Extract the (X, Y) coordinate from the center of the cell holding the provided text.  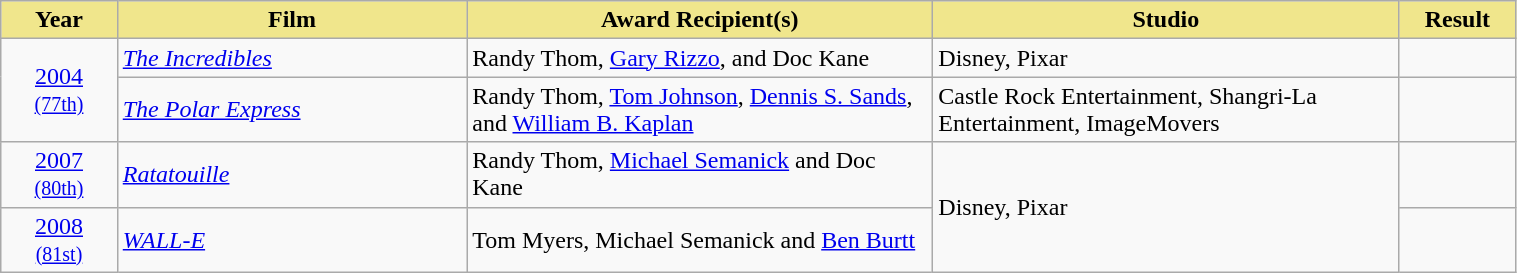
Ratatouille (292, 174)
Randy Thom, Gary Rizzo, and Doc Kane (700, 58)
Film (292, 20)
Year (59, 20)
Randy Thom, Michael Semanick and Doc Kane (700, 174)
Result (1458, 20)
2007(80th) (59, 174)
The Polar Express (292, 110)
WALL-E (292, 240)
Randy Thom, Tom Johnson, Dennis S. Sands, and William B. Kaplan (700, 110)
Tom Myers, Michael Semanick and Ben Burtt (700, 240)
Studio (1166, 20)
2004(77th) (59, 90)
Castle Rock Entertainment, Shangri-La Entertainment, ImageMovers (1166, 110)
2008(81st) (59, 240)
The Incredibles (292, 58)
Award Recipient(s) (700, 20)
